Capture the cell that displays the provided text and extract its (x, y) central coordinate. 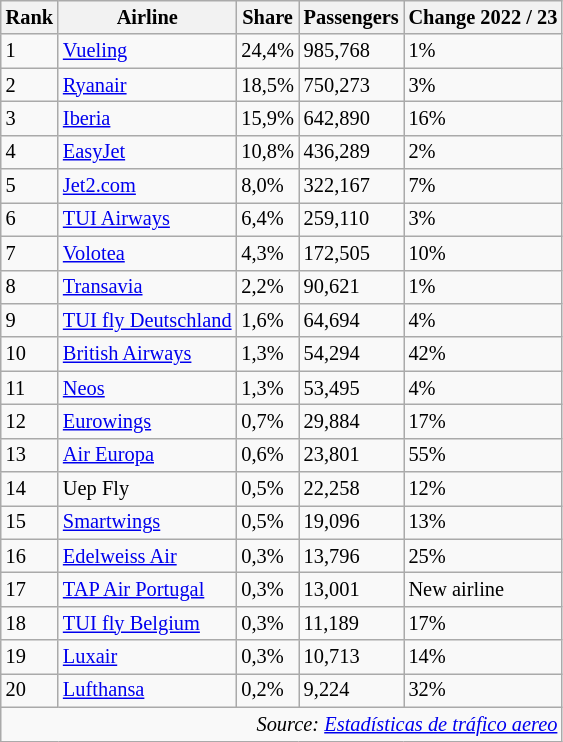
90,621 (352, 287)
15,9% (267, 118)
Edelweiss Air (147, 556)
54,294 (352, 354)
EasyJet (147, 152)
18,5% (267, 85)
Smartwings (147, 522)
10,8% (267, 152)
Rank (30, 17)
0,2% (267, 690)
TUI fly Deutschland (147, 320)
4 (30, 152)
10 (30, 354)
436,289 (352, 152)
2,2% (267, 287)
25% (484, 556)
13% (484, 522)
642,890 (352, 118)
7 (30, 253)
Jet2.com (147, 186)
Airline (147, 17)
8 (30, 287)
Volotea (147, 253)
7% (484, 186)
10,713 (352, 657)
9,224 (352, 690)
322,167 (352, 186)
1,6% (267, 320)
8,0% (267, 186)
3 (30, 118)
Air Europa (147, 455)
TUI fly Belgium (147, 623)
16% (484, 118)
11,189 (352, 623)
13 (30, 455)
10% (484, 253)
17 (30, 589)
259,110 (352, 219)
172,505 (352, 253)
TAP Air Portugal (147, 589)
New airline (484, 589)
5 (30, 186)
13,001 (352, 589)
Uep Fly (147, 489)
Luxair (147, 657)
24,4% (267, 51)
6,4% (267, 219)
16 (30, 556)
985,768 (352, 51)
0,6% (267, 455)
23,801 (352, 455)
4,3% (267, 253)
Iberia (147, 118)
1 (30, 51)
55% (484, 455)
11 (30, 388)
Passengers (352, 17)
15 (30, 522)
14 (30, 489)
12 (30, 421)
53,495 (352, 388)
14% (484, 657)
19 (30, 657)
Vueling (147, 51)
TUI Airways (147, 219)
32% (484, 690)
22,258 (352, 489)
42% (484, 354)
2 (30, 85)
Ryanair (147, 85)
9 (30, 320)
Transavia (147, 287)
Share (267, 17)
19,096 (352, 522)
Eurowings (147, 421)
Change 2022 / 23 (484, 17)
2% (484, 152)
750,273 (352, 85)
20 (30, 690)
29,884 (352, 421)
Neos (147, 388)
6 (30, 219)
13,796 (352, 556)
Lufthansa (147, 690)
64,694 (352, 320)
0,7% (267, 421)
British Airways (147, 354)
12% (484, 489)
Source: Estadísticas de tráfico aereo (282, 724)
18 (30, 623)
